Find where the given text appears and provide that cell's center as (x, y) coordinate. 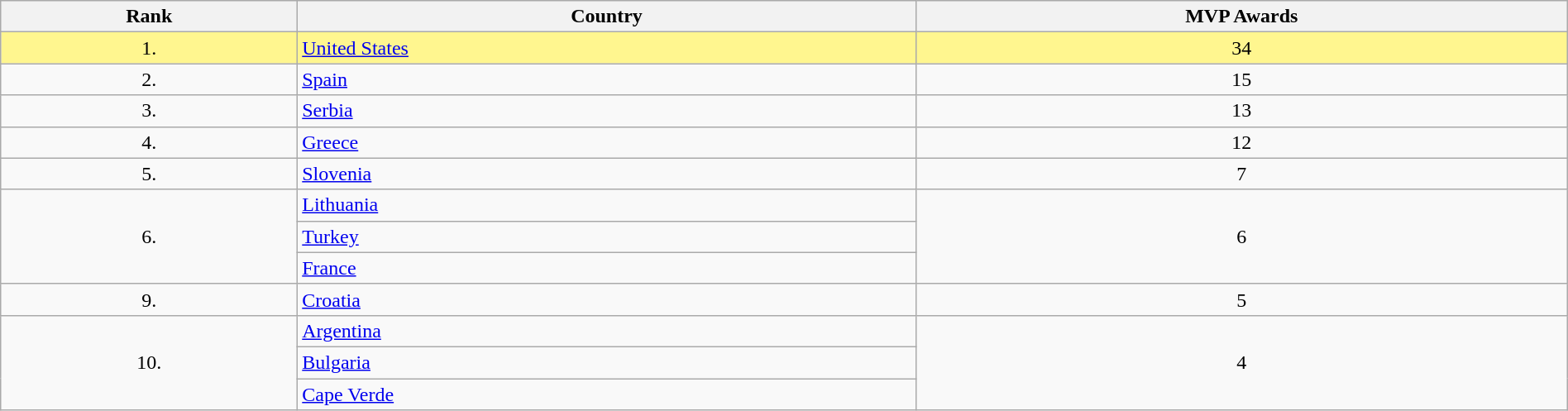
12 (1241, 142)
Country (607, 17)
10. (149, 362)
15 (1241, 79)
4. (149, 142)
Lithuania (607, 205)
6 (1241, 237)
5. (149, 174)
2. (149, 79)
3. (149, 111)
7 (1241, 174)
France (607, 268)
Turkey (607, 237)
Cape Verde (607, 394)
Argentina (607, 331)
Slovenia (607, 174)
5 (1241, 299)
Croatia (607, 299)
34 (1241, 48)
1. (149, 48)
MVP Awards (1241, 17)
13 (1241, 111)
9. (149, 299)
Bulgaria (607, 362)
Rank (149, 17)
Spain (607, 79)
Serbia (607, 111)
United States (607, 48)
6. (149, 237)
4 (1241, 362)
Greece (607, 142)
